Identify which cell holds the provided text, then report its (x, y) central coordinate. 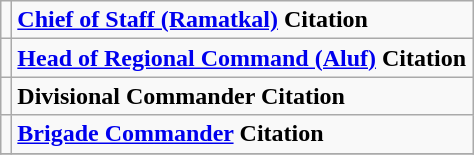
Head of Regional Command (Aluf) Citation (242, 58)
Brigade Commander Citation (242, 134)
Divisional Commander Citation (242, 96)
Chief of Staff (Ramatkal) Citation (242, 20)
